Return the (X, Y) coordinate for the center point of the cell that contains the specified text.  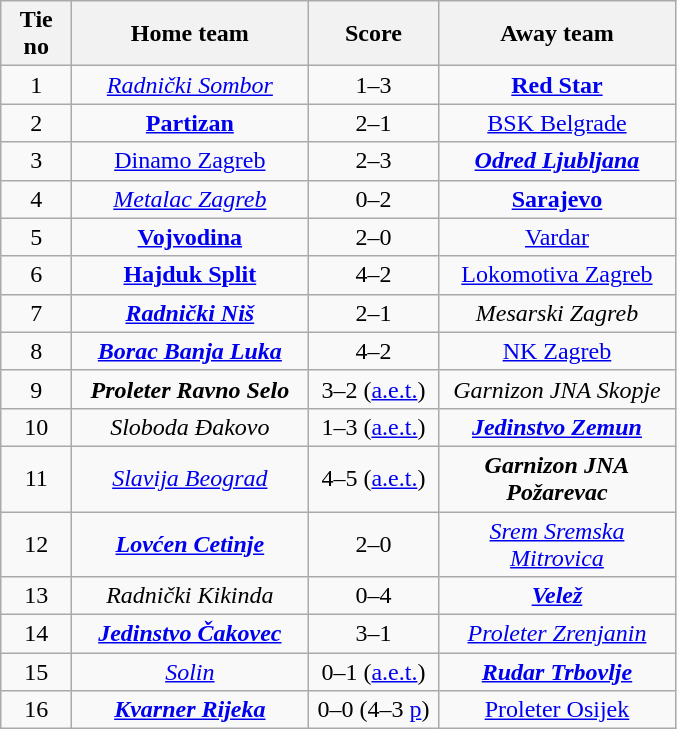
14 (36, 634)
Srem Sremska Mitrovica (557, 544)
5 (36, 237)
Vardar (557, 237)
Solin (190, 672)
11 (36, 478)
16 (36, 710)
Velež (557, 596)
NK Zagreb (557, 351)
2 (36, 123)
7 (36, 313)
Red Star (557, 85)
Tie no (36, 34)
Radnički Niš (190, 313)
1–3 (a.e.t.) (374, 427)
Rudar Trbovlje (557, 672)
Score (374, 34)
8 (36, 351)
Odred Ljubljana (557, 161)
3–1 (374, 634)
Metalac Zagreb (190, 199)
Sarajevo (557, 199)
2–3 (374, 161)
13 (36, 596)
6 (36, 275)
Radnički Kikinda (190, 596)
BSK Belgrade (557, 123)
Kvarner Rijeka (190, 710)
Vojvodina (190, 237)
Jedinstvo Čakovec (190, 634)
10 (36, 427)
3 (36, 161)
0–2 (374, 199)
Radnički Sombor (190, 85)
Home team (190, 34)
Garnizon JNA Požarevac (557, 478)
0–4 (374, 596)
Proleter Ravno Selo (190, 389)
Garnizon JNA Skopje (557, 389)
Away team (557, 34)
Proleter Zrenjanin (557, 634)
1–3 (374, 85)
4 (36, 199)
4–5 (a.e.t.) (374, 478)
Dinamo Zagreb (190, 161)
1 (36, 85)
Proleter Osijek (557, 710)
0–1 (a.e.t.) (374, 672)
Lokomotiva Zagreb (557, 275)
12 (36, 544)
Partizan (190, 123)
Hajduk Split (190, 275)
Borac Banja Luka (190, 351)
0–0 (4–3 p) (374, 710)
Lovćen Cetinje (190, 544)
3–2 (a.e.t.) (374, 389)
9 (36, 389)
15 (36, 672)
Jedinstvo Zemun (557, 427)
Sloboda Đakovo (190, 427)
Mesarski Zagreb (557, 313)
Slavija Beograd (190, 478)
